Output the (X, Y) coordinate of the center of the cell containing the given text.  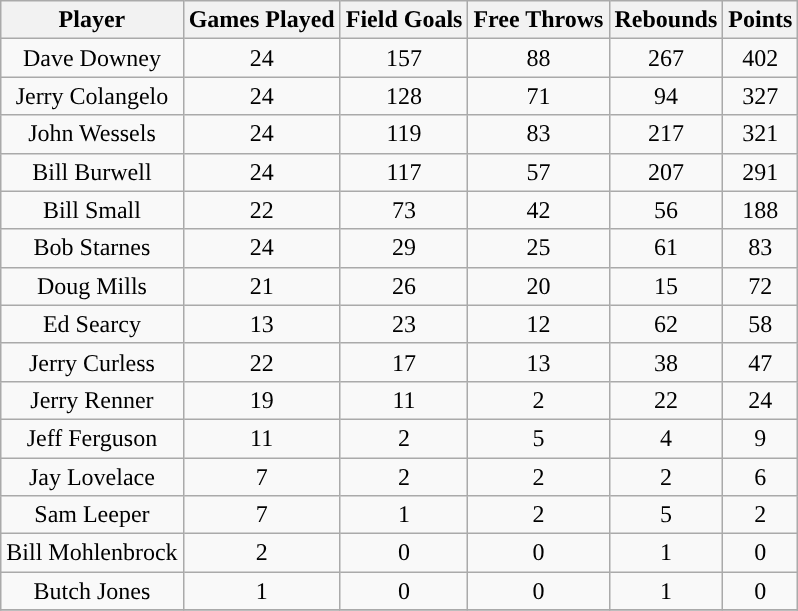
72 (760, 286)
38 (666, 362)
Jay Lovelace (92, 477)
Points (760, 20)
12 (538, 324)
Free Throws (538, 20)
321 (760, 134)
267 (666, 58)
Bill Small (92, 210)
117 (404, 172)
188 (760, 210)
21 (262, 286)
73 (404, 210)
56 (666, 210)
Butch Jones (92, 591)
62 (666, 324)
20 (538, 286)
Jerry Renner (92, 400)
Games Played (262, 20)
23 (404, 324)
327 (760, 96)
128 (404, 96)
15 (666, 286)
25 (538, 248)
Sam Leeper (92, 515)
119 (404, 134)
Bill Mohlenbrock (92, 553)
19 (262, 400)
402 (760, 58)
Bob Starnes (92, 248)
Rebounds (666, 20)
Jeff Ferguson (92, 438)
88 (538, 58)
Player (92, 20)
Field Goals (404, 20)
4 (666, 438)
Doug Mills (92, 286)
207 (666, 172)
6 (760, 477)
157 (404, 58)
71 (538, 96)
47 (760, 362)
Ed Searcy (92, 324)
Jerry Curless (92, 362)
58 (760, 324)
John Wessels (92, 134)
Bill Burwell (92, 172)
42 (538, 210)
61 (666, 248)
17 (404, 362)
57 (538, 172)
Jerry Colangelo (92, 96)
217 (666, 134)
29 (404, 248)
26 (404, 286)
291 (760, 172)
9 (760, 438)
94 (666, 96)
Dave Downey (92, 58)
